Identify which cell holds the provided text, then report its [x, y] central coordinate. 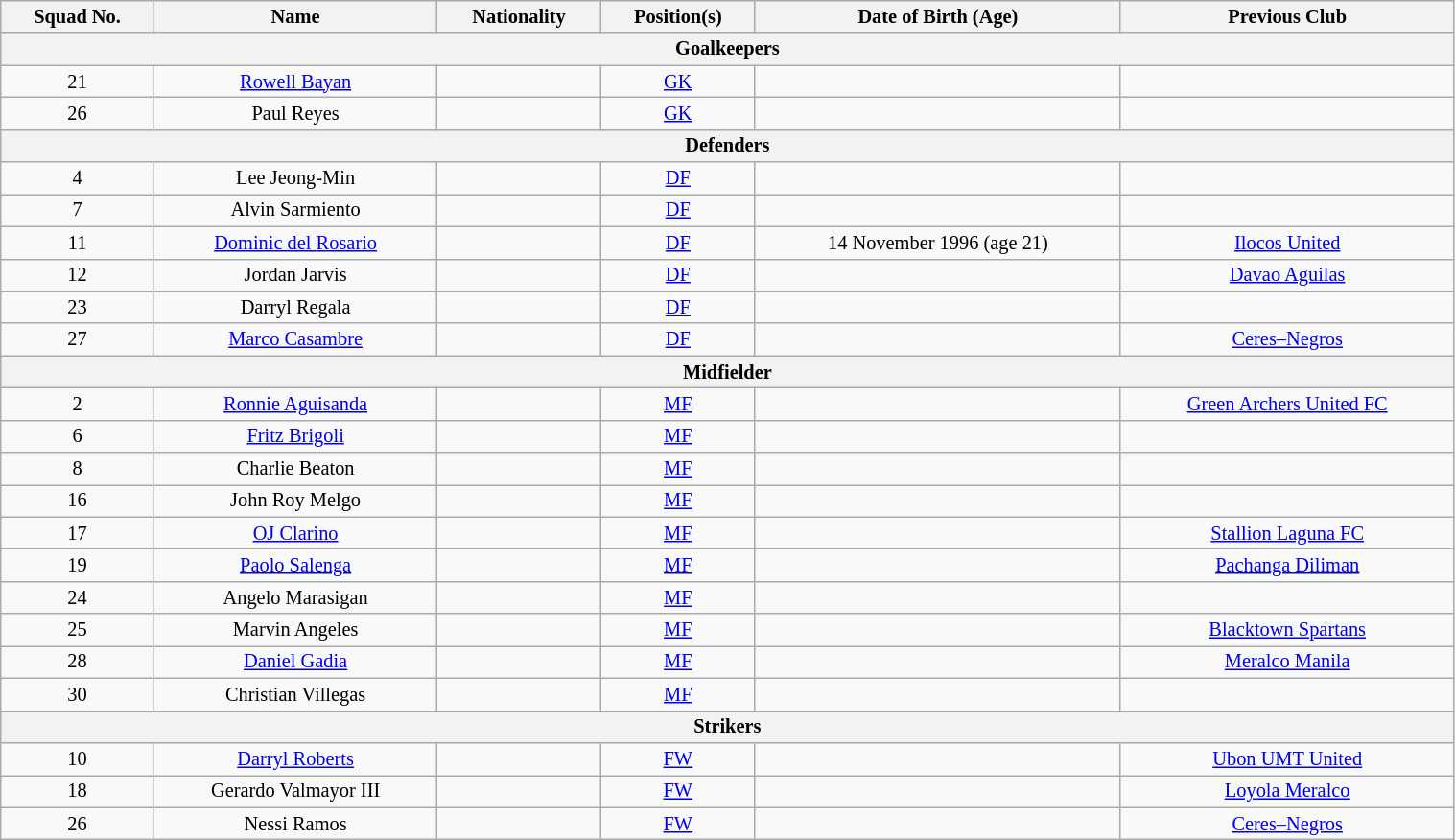
12 [78, 275]
Pachanga Diliman [1287, 565]
Nessi Ramos [295, 824]
Christian Villegas [295, 694]
11 [78, 243]
Meralco Manila [1287, 662]
Gerardo Valmayor III [295, 791]
23 [78, 307]
Defenders [727, 146]
Paolo Salenga [295, 565]
OJ Clarino [295, 533]
Daniel Gadia [295, 662]
Alvin Sarmiento [295, 210]
Midfielder [727, 372]
Darryl Roberts [295, 758]
Ronnie Aguisanda [295, 404]
John Roy Melgo [295, 501]
Rowell Bayan [295, 82]
8 [78, 469]
21 [78, 82]
Angelo Marasigan [295, 597]
Green Archers United FC [1287, 404]
Paul Reyes [295, 113]
Position(s) [677, 16]
7 [78, 210]
Strikers [727, 727]
Darryl Regala [295, 307]
Dominic del Rosario [295, 243]
Fritz Brigoli [295, 436]
Blacktown Spartans [1287, 630]
Ilocos United [1287, 243]
10 [78, 758]
25 [78, 630]
28 [78, 662]
Goalkeepers [727, 49]
Jordan Jarvis [295, 275]
16 [78, 501]
6 [78, 436]
Charlie Beaton [295, 469]
4 [78, 178]
Name [295, 16]
Marco Casambre [295, 339]
Date of Birth (Age) [938, 16]
14 November 1996 (age 21) [938, 243]
24 [78, 597]
Lee Jeong-Min [295, 178]
27 [78, 339]
Squad No. [78, 16]
Loyola Meralco [1287, 791]
2 [78, 404]
19 [78, 565]
Previous Club [1287, 16]
18 [78, 791]
Ubon UMT United [1287, 758]
17 [78, 533]
Nationality [519, 16]
30 [78, 694]
Stallion Laguna FC [1287, 533]
Davao Aguilas [1287, 275]
Marvin Angeles [295, 630]
